Identify which cell holds the provided text, then report its (X, Y) central coordinate. 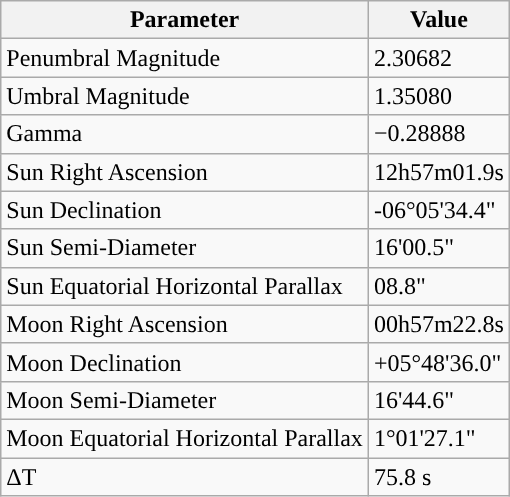
16'44.6" (438, 400)
Parameter (185, 20)
Sun Semi-Diameter (185, 248)
2.30682 (438, 58)
Sun Declination (185, 210)
Umbral Magnitude (185, 96)
Moon Equatorial Horizontal Parallax (185, 438)
Gamma (185, 134)
Penumbral Magnitude (185, 58)
75.8 s (438, 477)
1.35080 (438, 96)
00h57m22.8s (438, 324)
16'00.5" (438, 248)
Moon Right Ascension (185, 324)
Sun Right Ascension (185, 172)
08.8" (438, 286)
−0.28888 (438, 134)
Sun Equatorial Horizontal Parallax (185, 286)
-06°05'34.4" (438, 210)
Moon Semi-Diameter (185, 400)
+05°48'36.0" (438, 362)
12h57m01.9s (438, 172)
1°01'27.1" (438, 438)
ΔT (185, 477)
Value (438, 20)
Moon Declination (185, 362)
